Return the [x, y] coordinate for the center point of the cell that contains the specified text.  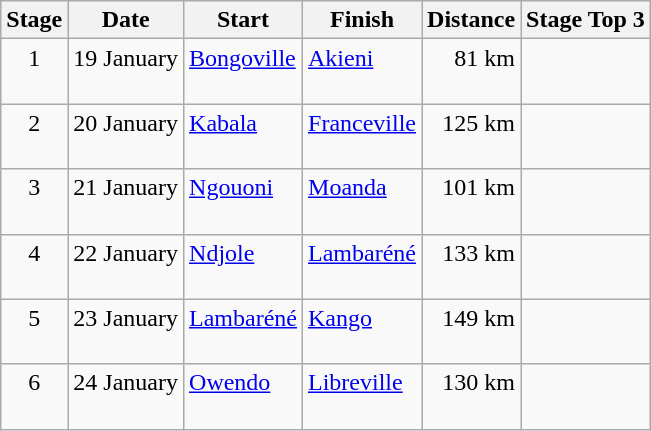
Date [126, 20]
22 January [126, 266]
Owendo [244, 396]
Distance [472, 20]
Franceville [362, 136]
1 [34, 72]
24 January [126, 396]
Bongoville [244, 72]
130 km [472, 396]
21 January [126, 202]
Ngouoni [244, 202]
Stage [34, 20]
101 km [472, 202]
19 January [126, 72]
2 [34, 136]
Stage Top 3 [586, 20]
23 January [126, 332]
5 [34, 332]
4 [34, 266]
Ndjole [244, 266]
133 km [472, 266]
20 January [126, 136]
Kango [362, 332]
81 km [472, 72]
125 km [472, 136]
Finish [362, 20]
149 km [472, 332]
Libreville [362, 396]
Akieni [362, 72]
Moanda [362, 202]
Start [244, 20]
Kabala [244, 136]
6 [34, 396]
3 [34, 202]
